Output the [x, y] coordinate of the center of the cell containing the given text.  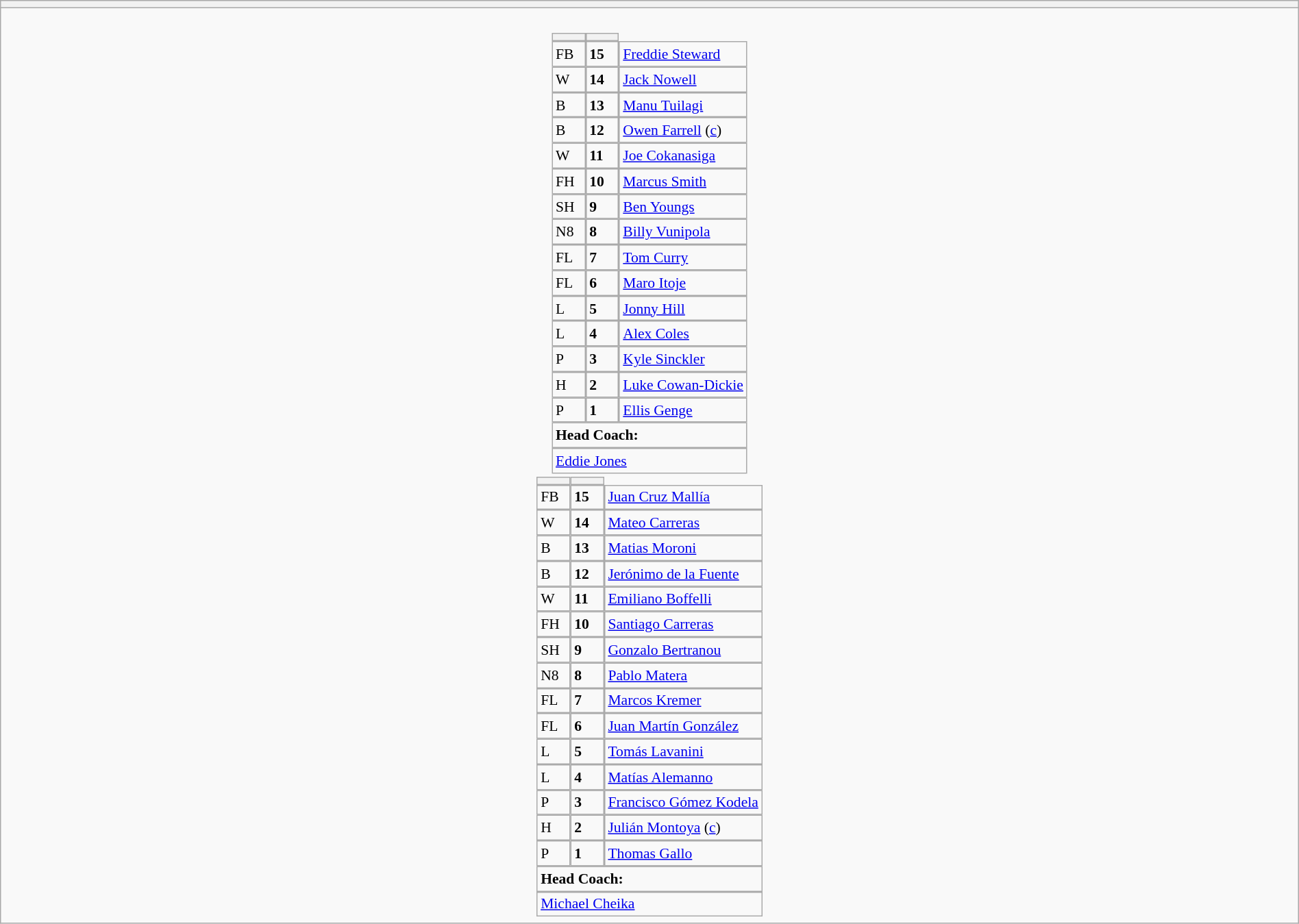
Marcus Smith [682, 181]
Jerónimo de la Fuente [684, 574]
Billy Vunipola [682, 232]
Marcos Kremer [684, 700]
Kyle Sinckler [682, 359]
Eddie Jones [649, 460]
Ellis Genge [682, 410]
Juan Martín González [684, 726]
Maro Itoje [682, 282]
Santiago Carreras [684, 625]
Michael Cheika [649, 904]
Julián Montoya (c) [684, 827]
Manu Tuilagi [682, 105]
Joe Cokanasiga [682, 156]
Matias Moroni [684, 548]
Thomas Gallo [684, 853]
Owen Farrell (c) [682, 130]
Emiliano Boffelli [684, 599]
Mateo Carreras [684, 522]
Francisco Gómez Kodela [684, 803]
Tomás Lavanini [684, 752]
Luke Cowan-Dickie [682, 385]
Pablo Matera [684, 675]
Matías Alemanno [684, 777]
Alex Coles [682, 334]
Ben Youngs [682, 207]
Freddie Steward [682, 53]
Tom Curry [682, 258]
Gonzalo Bertranou [684, 649]
Jonny Hill [682, 308]
Jack Nowell [682, 79]
Juan Cruz Mallía [684, 497]
